Locate the cell with the specified text and output its (X, Y) center coordinate. 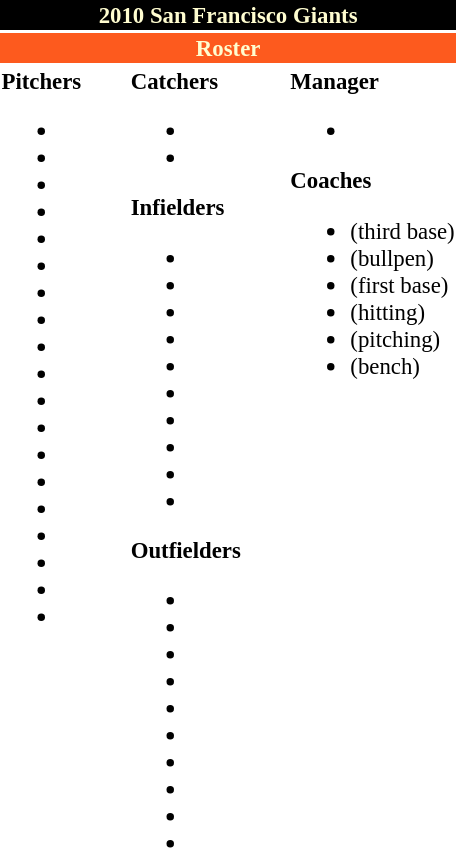
2010 San Francisco Giants (228, 15)
Roster (228, 48)
